Capture the cell that displays the provided text and extract its (x, y) central coordinate. 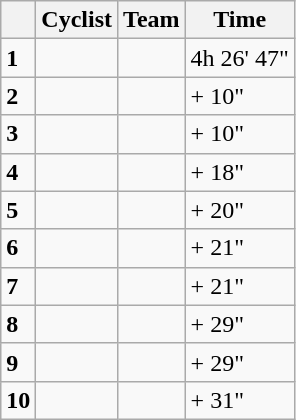
6 (18, 248)
7 (18, 286)
2 (18, 96)
+ 31" (240, 400)
1 (18, 58)
10 (18, 400)
Cyclist (77, 20)
3 (18, 134)
4 (18, 172)
8 (18, 324)
+ 18" (240, 172)
4h 26' 47" (240, 58)
+ 20" (240, 210)
5 (18, 210)
Time (240, 20)
9 (18, 362)
Team (152, 20)
